Search for the cell housing the specified text and yield its [X, Y] center coordinate. 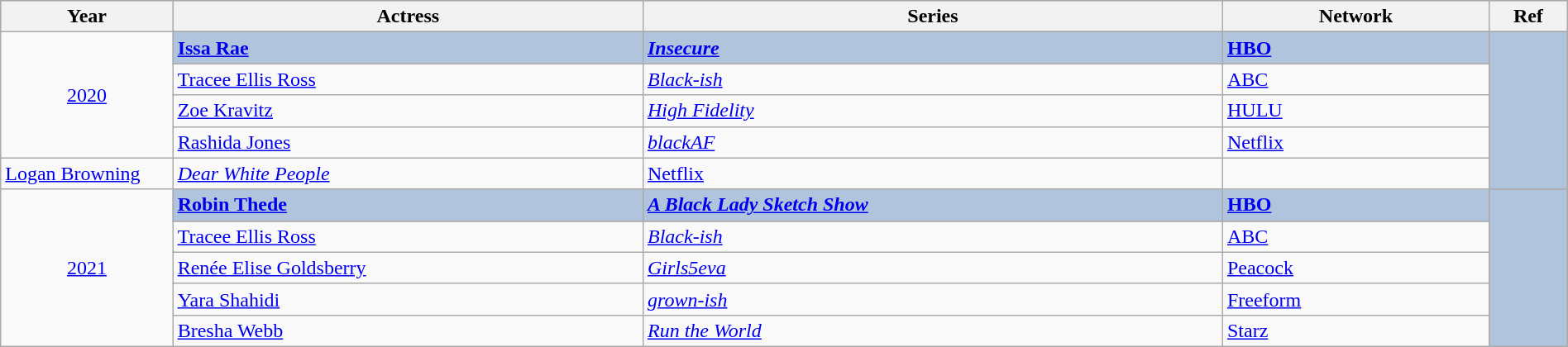
Ref [1528, 17]
Freeform [1355, 299]
Run the World [933, 330]
Dear White People [408, 173]
Series [933, 17]
Insecure [933, 48]
Logan Browning [87, 173]
Robin Thede [408, 205]
Starz [1355, 330]
2021 [87, 268]
Peacock [1355, 268]
grown-ish [933, 299]
Issa Rae [408, 48]
A Black Lady Sketch Show [933, 205]
Rashida Jones [408, 142]
Renée Elise Goldsberry [408, 268]
High Fidelity [933, 111]
Network [1355, 17]
Yara Shahidi [408, 299]
blackAF [933, 142]
Girls5eva [933, 268]
Zoe Kravitz [408, 111]
2020 [87, 95]
Bresha Webb [408, 330]
Actress [408, 17]
Year [87, 17]
HULU [1355, 111]
